Return the [X, Y] coordinate for the center point of the cell that contains the specified text.  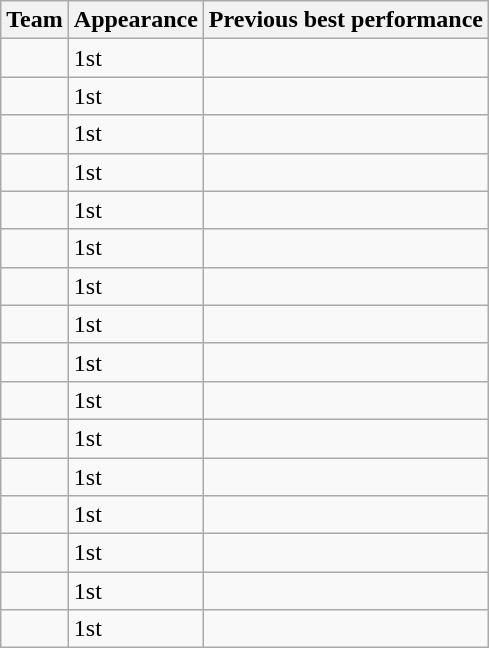
Team [35, 20]
Previous best performance [346, 20]
Appearance [136, 20]
